Return [X, Y] of the center of cell containing provided text 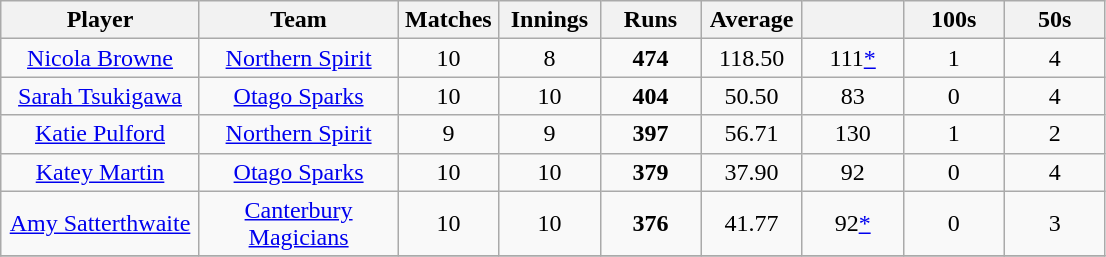
50.50 [752, 96]
376 [650, 224]
Player [100, 20]
Average [752, 20]
Amy Satterthwaite [100, 224]
3 [1054, 224]
Innings [550, 20]
130 [852, 134]
111* [852, 58]
83 [852, 96]
41.77 [752, 224]
50s [1054, 20]
474 [650, 58]
397 [650, 134]
Nicola Browne [100, 58]
100s [954, 20]
379 [650, 172]
Canterbury Magicians [298, 224]
Matches [448, 20]
118.50 [752, 58]
404 [650, 96]
Sarah Tsukigawa [100, 96]
Team [298, 20]
Runs [650, 20]
2 [1054, 134]
92* [852, 224]
8 [550, 58]
56.71 [752, 134]
Katie Pulford [100, 134]
Katey Martin [100, 172]
37.90 [752, 172]
92 [852, 172]
